Pinpoint the cell where the given text exists, returning its (X, Y) midpoint coordinate. 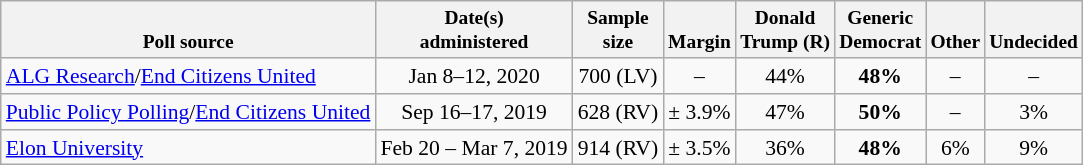
Undecided (1034, 30)
GenericDemocrat (880, 30)
Poll source (188, 30)
48% (880, 76)
Sep 16–17, 2019 (474, 112)
44% (786, 76)
628 (RV) (618, 112)
Samplesize (618, 30)
Jan 8–12, 2020 (474, 76)
50% (880, 112)
Margin (699, 30)
Public Policy Polling/End Citizens United (188, 112)
Other (956, 30)
47% (786, 112)
ALG Research/End Citizens United (188, 76)
± 3.9% (699, 112)
Date(s)administered (474, 30)
700 (LV) (618, 76)
3% (1034, 112)
DonaldTrump (R) (786, 30)
